Capture the cell that displays the provided text and extract its (X, Y) central coordinate. 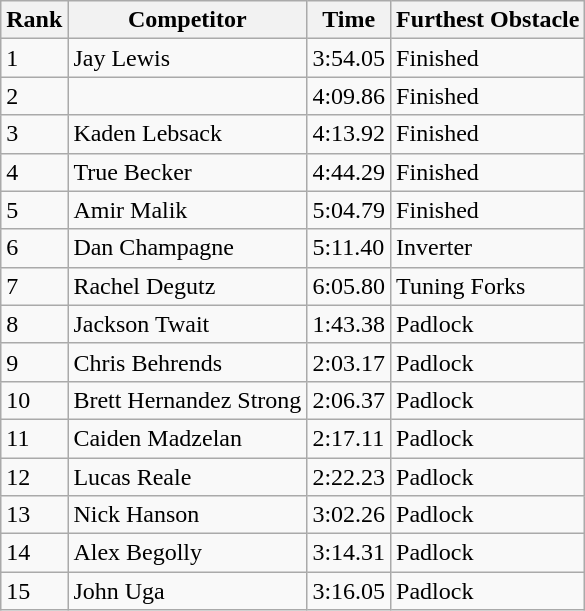
3:14.31 (349, 553)
Jay Lewis (188, 58)
Competitor (188, 20)
9 (34, 362)
Rank (34, 20)
5:04.79 (349, 210)
4:44.29 (349, 172)
3:54.05 (349, 58)
Chris Behrends (188, 362)
11 (34, 438)
5 (34, 210)
6 (34, 248)
Inverter (488, 248)
Amir Malik (188, 210)
Time (349, 20)
1 (34, 58)
4:13.92 (349, 134)
13 (34, 515)
7 (34, 286)
1:43.38 (349, 324)
5:11.40 (349, 248)
10 (34, 400)
Caiden Madzelan (188, 438)
Furthest Obstacle (488, 20)
Tuning Forks (488, 286)
Nick Hanson (188, 515)
True Becker (188, 172)
Brett Hernandez Strong (188, 400)
3:16.05 (349, 591)
Dan Champagne (188, 248)
Alex Begolly (188, 553)
4:09.86 (349, 96)
12 (34, 477)
John Uga (188, 591)
Lucas Reale (188, 477)
3 (34, 134)
2:17.11 (349, 438)
2:03.17 (349, 362)
2:22.23 (349, 477)
15 (34, 591)
2 (34, 96)
4 (34, 172)
6:05.80 (349, 286)
Jackson Twait (188, 324)
Rachel Degutz (188, 286)
Kaden Lebsack (188, 134)
2:06.37 (349, 400)
8 (34, 324)
14 (34, 553)
3:02.26 (349, 515)
